Return the (X, Y) coordinate for the center point of the cell that contains the specified text.  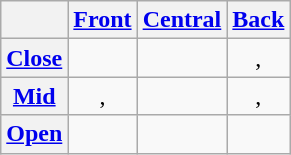
Close (34, 58)
Front (102, 20)
Back (258, 20)
Central (182, 20)
Open (34, 134)
Mid (34, 96)
